Detect which cell encompasses the target text, then output its [x, y] center coordinate. 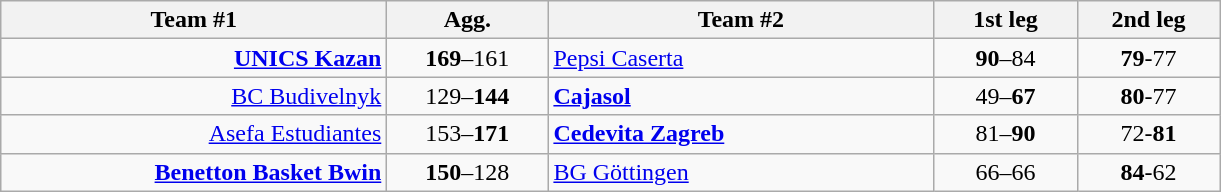
84-62 [1148, 172]
129–144 [468, 96]
Cajasol [741, 96]
72-81 [1148, 134]
2nd leg [1148, 20]
79-77 [1148, 58]
Team #1 [194, 20]
Benetton Basket Bwin [194, 172]
Pepsi Caserta [741, 58]
90–84 [1006, 58]
Asefa Estudiantes [194, 134]
Team #2 [741, 20]
BC Budivelnyk [194, 96]
81–90 [1006, 134]
Agg. [468, 20]
49–67 [1006, 96]
80-77 [1148, 96]
BG Göttingen [741, 172]
UNICS Kazan [194, 58]
1st leg [1006, 20]
Cedevita Zagreb [741, 134]
150–128 [468, 172]
153–171 [468, 134]
66–66 [1006, 172]
169–161 [468, 58]
